Search for the cell housing the specified text and yield its (X, Y) center coordinate. 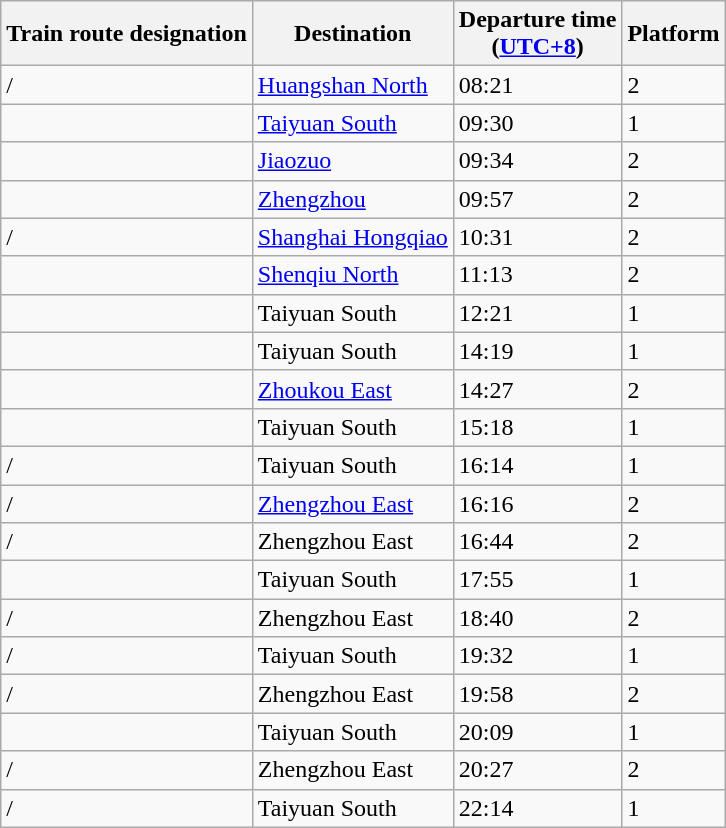
22:14 (538, 808)
16:16 (538, 503)
19:58 (538, 694)
09:57 (538, 199)
Destination (352, 34)
19:32 (538, 656)
Shanghai Hongqiao (352, 237)
15:18 (538, 427)
11:13 (538, 275)
18:40 (538, 618)
17:55 (538, 580)
20:09 (538, 732)
Train route designation (127, 34)
Departure time(UTC+8) (538, 34)
Shenqiu North (352, 275)
16:44 (538, 542)
Platform (674, 34)
12:21 (538, 313)
08:21 (538, 85)
Zhengzhou (352, 199)
14:27 (538, 389)
09:30 (538, 123)
14:19 (538, 351)
09:34 (538, 161)
Jiaozuo (352, 161)
Huangshan North (352, 85)
10:31 (538, 237)
16:14 (538, 465)
Zhoukou East (352, 389)
20:27 (538, 770)
